Identify which cell holds the provided text, then report its (x, y) central coordinate. 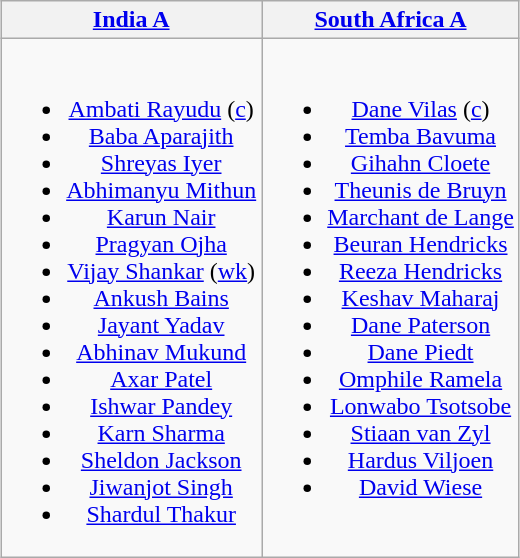
India A (132, 20)
South Africa A (391, 20)
